Return (x, y) of the center of cell containing provided text 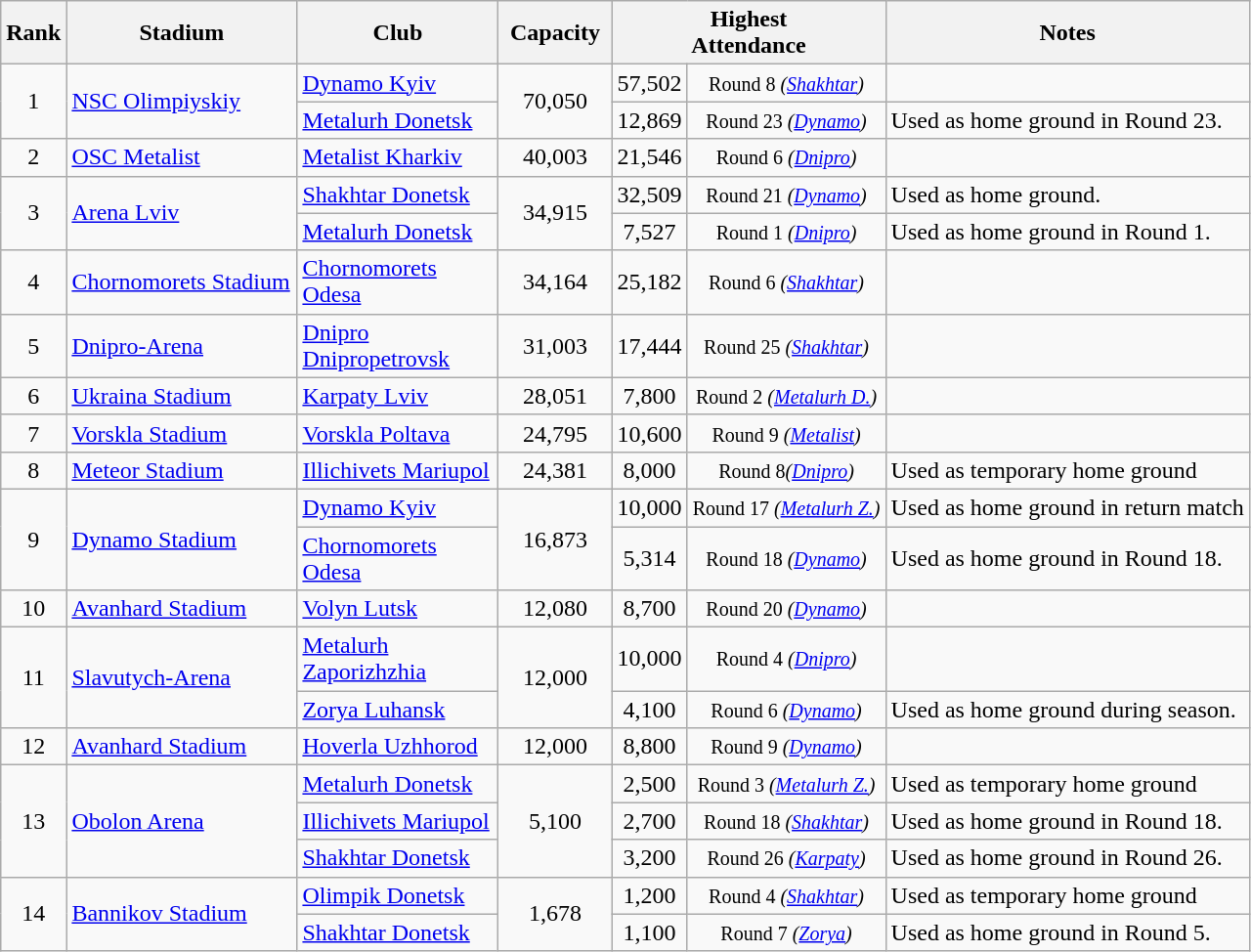
Round 26 (Karpaty) (786, 858)
7 (33, 433)
8,000 (649, 470)
Used as home ground in Round 1. (1067, 232)
Round 7 (Zorya) (786, 932)
NSC Olimpiyskiy (182, 102)
8,700 (649, 609)
2,500 (649, 784)
70,050 (555, 102)
3 (33, 213)
Round 18 (Dynamo) (786, 557)
Stadium (182, 33)
Metalist Kharkiv (398, 157)
Round 9 (Metalist) (786, 433)
17,444 (649, 346)
6 (33, 396)
10,600 (649, 433)
Used as home ground during season. (1067, 710)
Round 1 (Dnipro) (786, 232)
11 (33, 678)
2,700 (649, 821)
Used as home ground in Round 26. (1067, 858)
2 (33, 157)
Round 6 (Shakhtar) (786, 281)
Used as home ground in Round 5. (1067, 932)
Karpaty Lviv (398, 396)
25,182 (649, 281)
28,051 (555, 396)
Arena Lviv (182, 213)
Round 21 (Dynamo) (786, 195)
3,200 (649, 858)
5 (33, 346)
Round 3 (Metalurh Z.) (786, 784)
Capacity (555, 33)
7,527 (649, 232)
Round 23 (Dynamo) (786, 120)
40,003 (555, 157)
4 (33, 281)
8,800 (649, 747)
Used as home ground in Round 23. (1067, 120)
21,546 (649, 157)
Olimpik Donetsk (398, 895)
Hoverla Uzhhorod (398, 747)
24,381 (555, 470)
12,080 (555, 609)
Round 4 (Shakhtar) (786, 895)
16,873 (555, 540)
Dnipro Dnipropetrovsk (398, 346)
Slavutych-Arena (182, 678)
10 (33, 609)
5,314 (649, 557)
34,915 (555, 213)
12,869 (649, 120)
Rank (33, 33)
Round 25 (Shakhtar) (786, 346)
Dnipro-Arena (182, 346)
14 (33, 914)
Round 4 (Dnipro) (786, 659)
Round 8 (Shakhtar) (786, 83)
Meteor Stadium (182, 470)
Round 9 (Dynamo) (786, 747)
Club (398, 33)
Round 6 (Dnipro) (786, 157)
Ukraina Stadium (182, 396)
8 (33, 470)
Bannikov Stadium (182, 914)
9 (33, 540)
Round 20 (Dynamo) (786, 609)
1,100 (649, 932)
Dynamo Stadium (182, 540)
Vorskla Poltava (398, 433)
Vorskla Stadium (182, 433)
57,502 (649, 83)
32,509 (649, 195)
HighestAttendance (749, 33)
Volyn Lutsk (398, 609)
24,795 (555, 433)
OSC Metalist (182, 157)
Round 18 (Shakhtar) (786, 821)
7,800 (649, 396)
1,678 (555, 914)
Round 17 (Metalurh Z.) (786, 507)
5,100 (555, 821)
12 (33, 747)
Used as home ground. (1067, 195)
4,100 (649, 710)
1,200 (649, 895)
1 (33, 102)
Round 8(Dnipro) (786, 470)
Obolon Arena (182, 821)
Round 2 (Metalurh D.) (786, 396)
Round 6 (Dynamo) (786, 710)
13 (33, 821)
34,164 (555, 281)
Used as home ground in return match (1067, 507)
Zorya Luhansk (398, 710)
Metalurh Zaporizhzhia (398, 659)
Notes (1067, 33)
31,003 (555, 346)
Chornomorets Stadium (182, 281)
